For the text-containing cell, return its midpoint in [x, y] coordinate format. 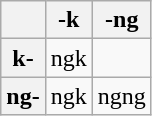
ng- [23, 96]
k- [23, 58]
ngng [122, 96]
-k [68, 20]
-ng [122, 20]
